Return (X, Y) of the center of cell containing provided text 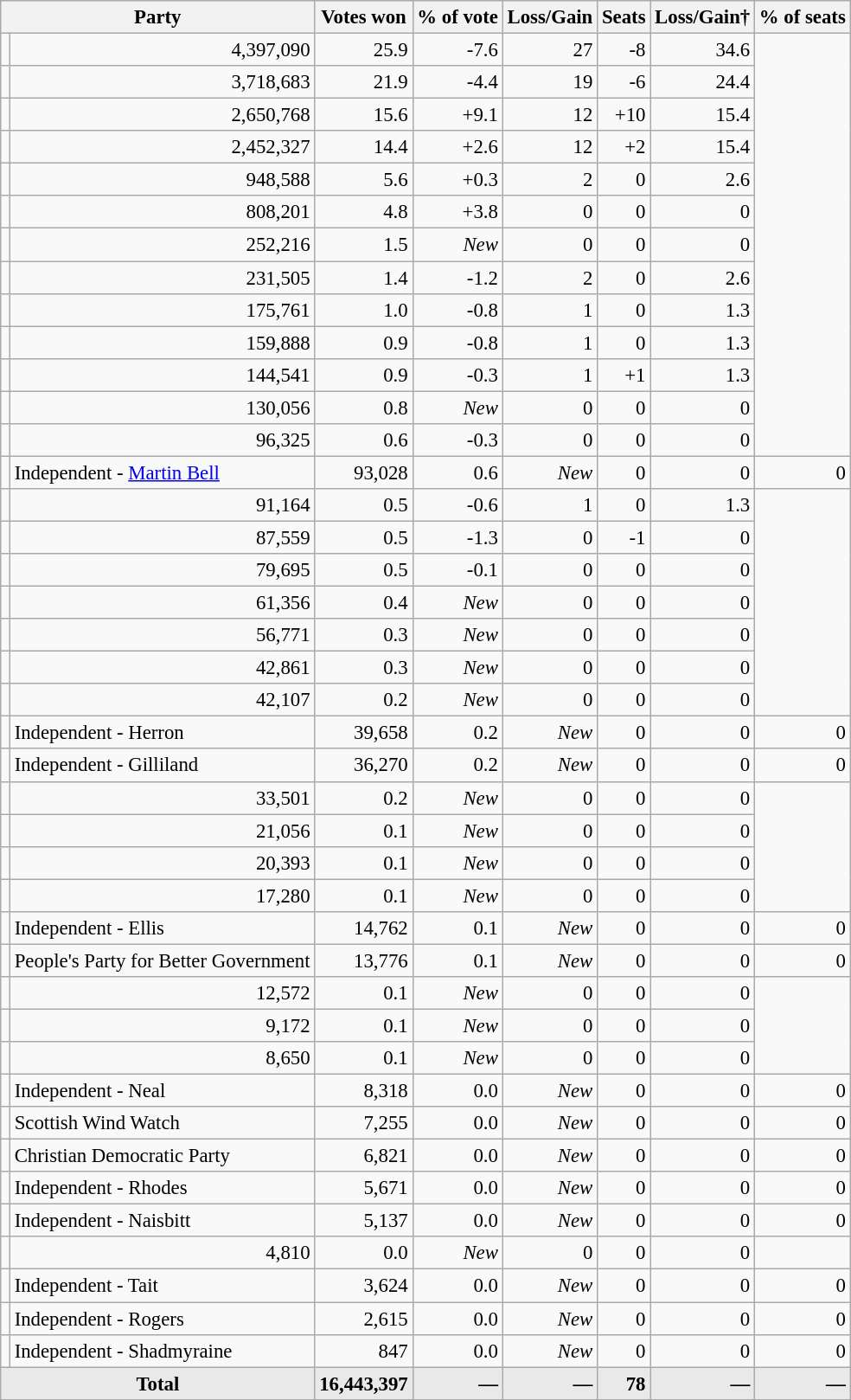
+0.3 (457, 180)
12,572 (163, 993)
Independent - Rogers (163, 1319)
4.8 (363, 212)
93,028 (363, 472)
9,172 (163, 1025)
19 (550, 82)
14.4 (363, 147)
+1 (624, 375)
3,624 (363, 1286)
20,393 (163, 863)
14,762 (363, 928)
252,216 (163, 245)
39,658 (363, 733)
96,325 (163, 440)
42,861 (163, 668)
-4.4 (457, 82)
4,810 (163, 1254)
27 (550, 50)
231,505 (163, 278)
0.8 (363, 408)
24.4 (702, 82)
+9.1 (457, 115)
Independent - Naisbitt (163, 1221)
+2 (624, 147)
-7.6 (457, 50)
847 (363, 1351)
Independent - Rhodes (163, 1188)
-6 (624, 82)
808,201 (163, 212)
Independent - Neal (163, 1091)
17,280 (163, 896)
948,588 (163, 180)
% of vote (457, 17)
5,137 (363, 1221)
8,318 (363, 1091)
Votes won (363, 17)
36,270 (363, 766)
4,397,090 (163, 50)
Seats (624, 17)
People's Party for Better Government (163, 960)
16,443,397 (363, 1384)
42,107 (163, 700)
21.9 (363, 82)
7,255 (363, 1123)
56,771 (163, 635)
8,650 (163, 1058)
Independent - Martin Bell (163, 472)
21,056 (163, 831)
+2.6 (457, 147)
Loss/Gain† (702, 17)
175,761 (163, 310)
2,452,327 (163, 147)
Independent - Ellis (163, 928)
-1.2 (457, 278)
5,671 (363, 1188)
2,615 (363, 1319)
1.4 (363, 278)
6,821 (363, 1156)
Total (157, 1384)
Christian Democratic Party (163, 1156)
144,541 (163, 375)
-0.6 (457, 505)
Scottish Wind Watch (163, 1123)
% of seats (803, 17)
+3.8 (457, 212)
78 (624, 1384)
-1 (624, 537)
2,650,768 (163, 115)
Independent - Gilliland (163, 766)
5.6 (363, 180)
-0.1 (457, 570)
13,776 (363, 960)
Independent - Tait (163, 1286)
15.6 (363, 115)
91,164 (163, 505)
34.6 (702, 50)
-8 (624, 50)
33,501 (163, 798)
130,056 (163, 408)
Loss/Gain (550, 17)
+10 (624, 115)
1.5 (363, 245)
Independent - Shadmyraine (163, 1351)
79,695 (163, 570)
61,356 (163, 603)
159,888 (163, 343)
3,718,683 (163, 82)
-1.3 (457, 537)
87,559 (163, 537)
25.9 (363, 50)
Independent - Herron (163, 733)
1.0 (363, 310)
Party (157, 17)
0.4 (363, 603)
